Locate the cell with the specified text and output its [x, y] center coordinate. 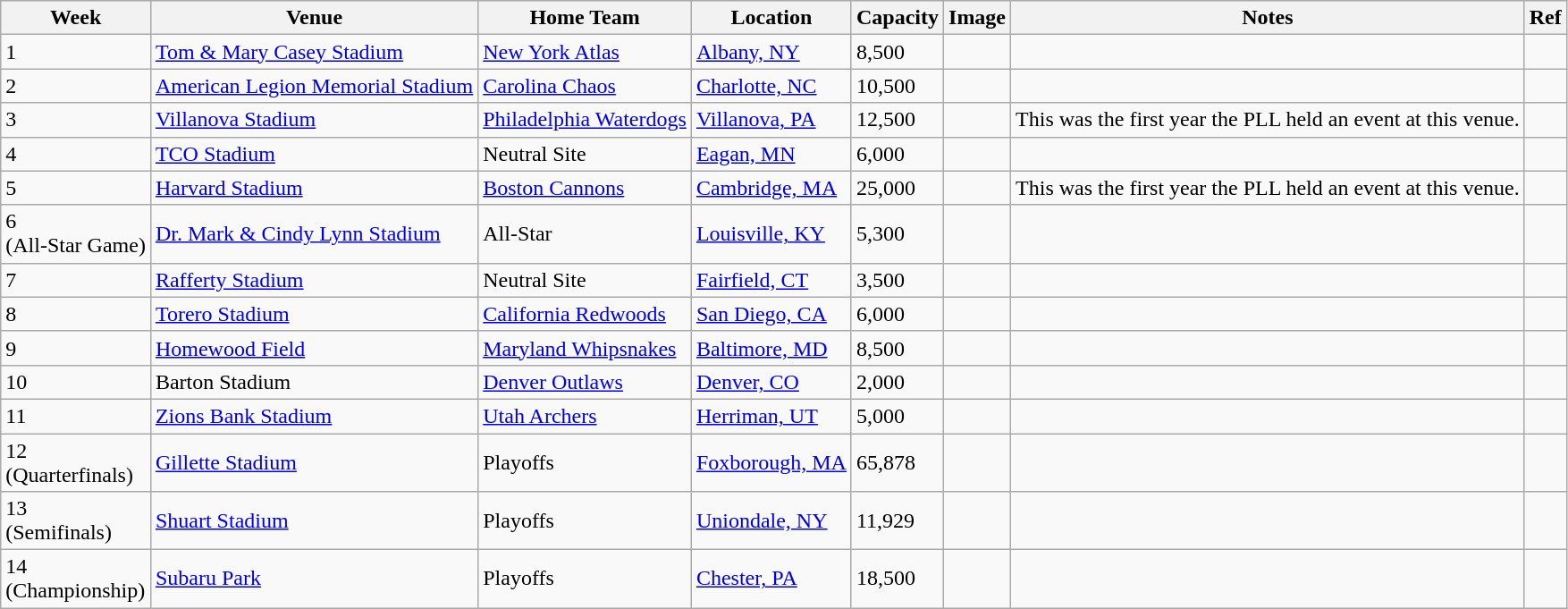
San Diego, CA [771, 314]
10,500 [898, 86]
Week [76, 18]
18,500 [898, 579]
11 [76, 416]
Notes [1268, 18]
Chester, PA [771, 579]
2,000 [898, 382]
Image [978, 18]
12(Quarterfinals) [76, 461]
Zions Bank Stadium [314, 416]
American Legion Memorial Stadium [314, 86]
2 [76, 86]
Albany, NY [771, 52]
10 [76, 382]
Philadelphia Waterdogs [585, 120]
14(Championship) [76, 579]
5,300 [898, 234]
Denver Outlaws [585, 382]
Louisville, KY [771, 234]
Subaru Park [314, 579]
New York Atlas [585, 52]
Carolina Chaos [585, 86]
Homewood Field [314, 348]
Shuart Stadium [314, 520]
3,500 [898, 280]
Gillette Stadium [314, 461]
Venue [314, 18]
Foxborough, MA [771, 461]
Villanova Stadium [314, 120]
Herriman, UT [771, 416]
11,929 [898, 520]
Fairfield, CT [771, 280]
Ref [1545, 18]
Maryland Whipsnakes [585, 348]
6(All-Star Game) [76, 234]
Denver, CO [771, 382]
65,878 [898, 461]
TCO Stadium [314, 154]
8 [76, 314]
1 [76, 52]
All-Star [585, 234]
25,000 [898, 188]
Rafferty Stadium [314, 280]
9 [76, 348]
Torero Stadium [314, 314]
Barton Stadium [314, 382]
13(Semifinals) [76, 520]
Uniondale, NY [771, 520]
Baltimore, MD [771, 348]
12,500 [898, 120]
Tom & Mary Casey Stadium [314, 52]
Boston Cannons [585, 188]
Villanova, PA [771, 120]
7 [76, 280]
Utah Archers [585, 416]
4 [76, 154]
Charlotte, NC [771, 86]
5,000 [898, 416]
California Redwoods [585, 314]
Location [771, 18]
Dr. Mark & Cindy Lynn Stadium [314, 234]
Capacity [898, 18]
Home Team [585, 18]
5 [76, 188]
Harvard Stadium [314, 188]
Cambridge, MA [771, 188]
Eagan, MN [771, 154]
3 [76, 120]
